Identify which cell holds the provided text, then report its (x, y) central coordinate. 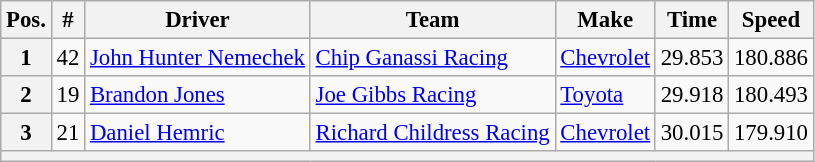
1 (26, 58)
29.853 (692, 58)
Brandon Jones (198, 95)
Make (605, 20)
Toyota (605, 95)
John Hunter Nemechek (198, 58)
Joe Gibbs Racing (432, 95)
29.918 (692, 95)
Driver (198, 20)
3 (26, 133)
Speed (772, 20)
2 (26, 95)
Chip Ganassi Racing (432, 58)
Richard Childress Racing (432, 133)
19 (68, 95)
42 (68, 58)
# (68, 20)
Time (692, 20)
Daniel Hemric (198, 133)
180.886 (772, 58)
Pos. (26, 20)
180.493 (772, 95)
179.910 (772, 133)
30.015 (692, 133)
Team (432, 20)
21 (68, 133)
